Provide the [X, Y] coordinate of the cell's center where the given text is located.  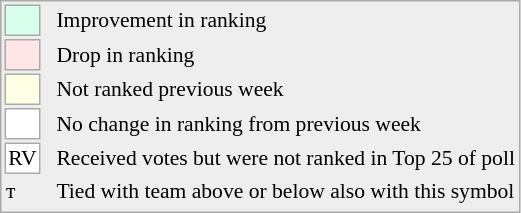
Received votes but were not ranked in Top 25 of poll [286, 158]
т [22, 191]
Drop in ranking [286, 55]
Tied with team above or below also with this symbol [286, 191]
Not ranked previous week [286, 90]
No change in ranking from previous week [286, 124]
RV [22, 158]
Improvement in ranking [286, 20]
